Return the (X, Y) coordinate for the center point of the cell that contains the specified text.  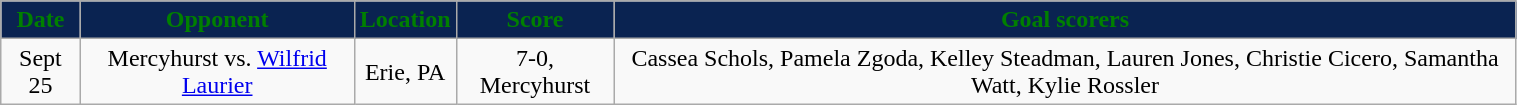
Mercyhurst vs. Wilfrid Laurier (217, 72)
Goal scorers (1065, 20)
Date (40, 20)
Opponent (217, 20)
7-0, Mercyhurst (535, 72)
Cassea Schols, Pamela Zgoda, Kelley Steadman, Lauren Jones, Christie Cicero, Samantha Watt, Kylie Rossler (1065, 72)
Score (535, 20)
Sept 25 (40, 72)
Location (405, 20)
Erie, PA (405, 72)
